Extract the [X, Y] coordinate from the center of the cell holding the provided text.  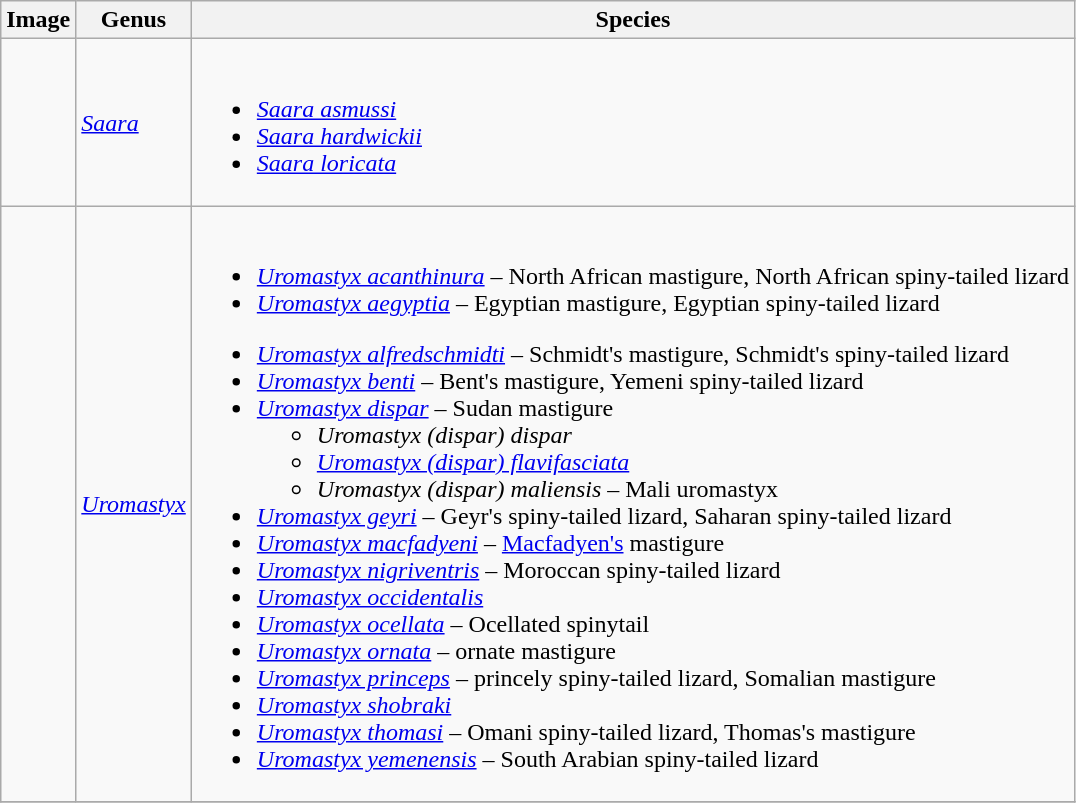
Saara asmussi Saara hardwickii Saara loricata [632, 122]
Genus [134, 20]
Uromastyx [134, 504]
Image [38, 20]
Saara [134, 122]
Species [632, 20]
